Output the (x, y) coordinate of the center of the cell containing the given text.  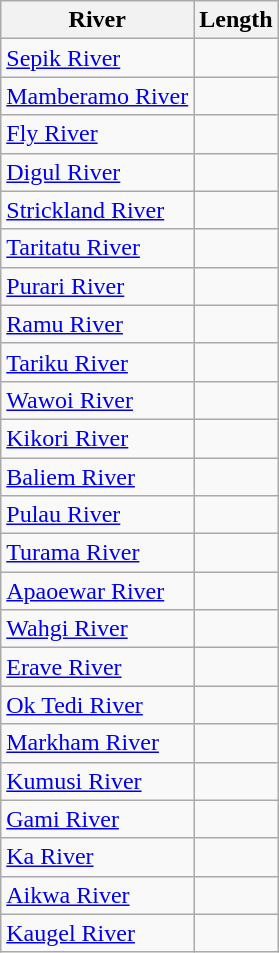
Wawoi River (98, 400)
Turama River (98, 553)
Pulau River (98, 515)
River (98, 20)
Kikori River (98, 438)
Ka River (98, 857)
Tariku River (98, 362)
Sepik River (98, 58)
Strickland River (98, 210)
Apaoewar River (98, 591)
Purari River (98, 286)
Ramu River (98, 324)
Mamberamo River (98, 96)
Length (236, 20)
Markham River (98, 743)
Kumusi River (98, 781)
Erave River (98, 667)
Taritatu River (98, 248)
Aikwa River (98, 895)
Wahgi River (98, 629)
Digul River (98, 172)
Kaugel River (98, 933)
Fly River (98, 134)
Ok Tedi River (98, 705)
Baliem River (98, 477)
Gami River (98, 819)
